For the text-containing cell, return its midpoint in (x, y) coordinate format. 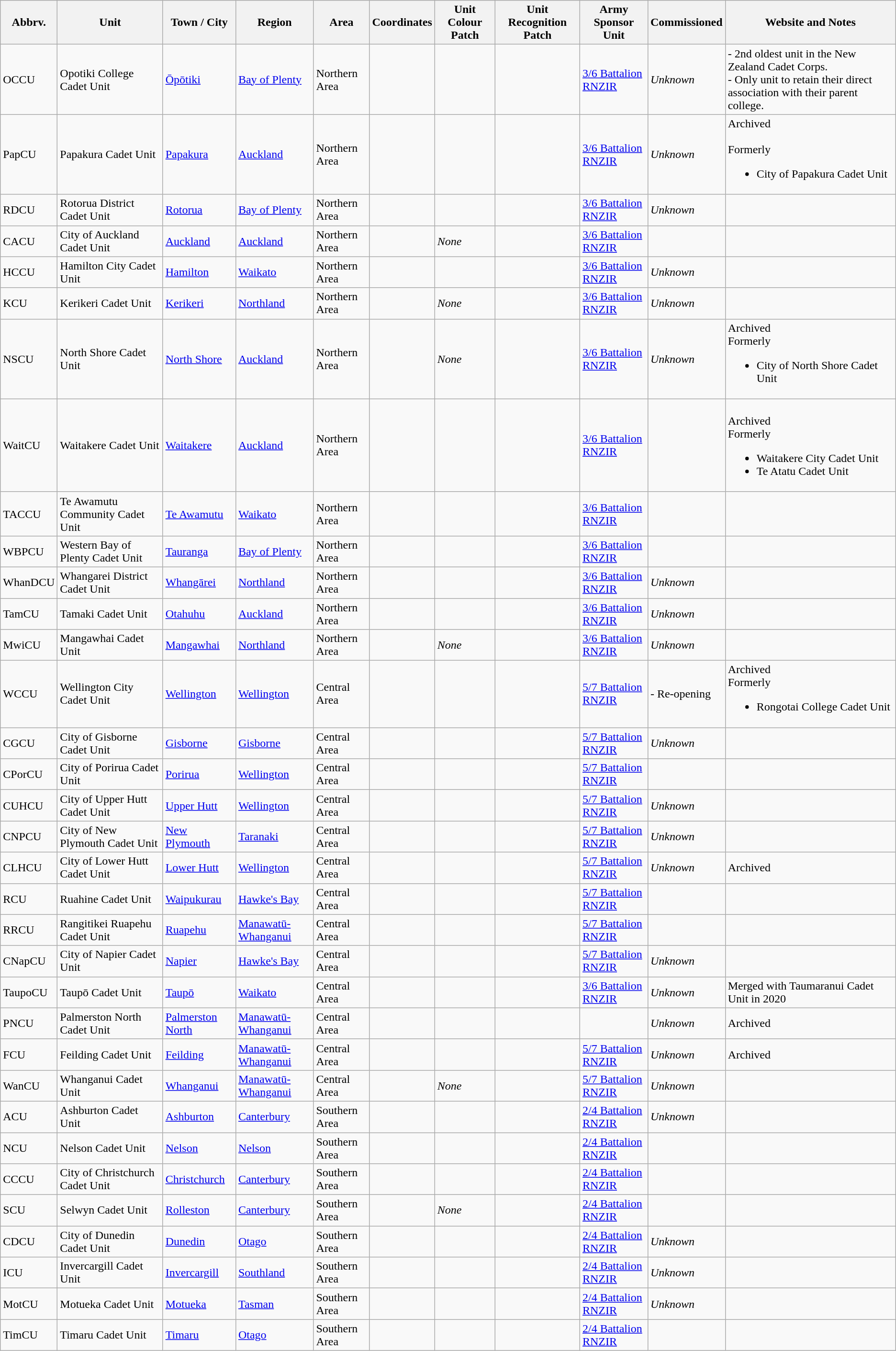
City of Lower Hutt Cadet Unit (110, 867)
Feilding Cadet Unit (110, 1054)
City of New Plymouth Cadet Unit (110, 837)
WCCU (29, 694)
Whanganui (199, 1086)
RCU (29, 899)
Rotorua District Cadet Unit (110, 210)
Ashburton Cadet Unit (110, 1116)
Motueka Cadet Unit (110, 1304)
Archived FormerlyCity of North Shore Cadet Unit (810, 359)
North Shore Cadet Unit (110, 359)
Area (342, 23)
RRCU (29, 930)
TaupoCU (29, 992)
TimCU (29, 1335)
WhanDCU (29, 582)
City of Porirua Cadet Unit (110, 775)
New Plymouth (199, 837)
Taranaki (275, 837)
Mangawhai Cadet Unit (110, 645)
- Re-opening (686, 694)
Selwyn Cadet Unit (110, 1210)
RDCU (29, 210)
Christchurch (199, 1180)
ICU (29, 1272)
Archived FormerlyWaitakere City Cadet UnitTe Atatu Cadet Unit (810, 445)
Coordinates (402, 23)
CUHCU (29, 805)
Papakura Cadet Unit (110, 154)
Nelson Cadet Unit (110, 1148)
Invercargill Cadet Unit (110, 1272)
MwiCU (29, 645)
Upper Hutt (199, 805)
CNapCU (29, 961)
Mangawhai (199, 645)
Tamaki Cadet Unit (110, 614)
Website and Notes (810, 23)
CCCU (29, 1180)
Porirua (199, 775)
Town / City (199, 23)
Ashburton (199, 1116)
NCU (29, 1148)
Wellington City Cadet Unit (110, 694)
Lower Hutt (199, 867)
Rotorua (199, 210)
PNCU (29, 1024)
TamCU (29, 614)
Papakura (199, 154)
Whanganui Cadet Unit (110, 1086)
City of Napier Cadet Unit (110, 961)
Whangarei District Cadet Unit (110, 582)
Palmerston North (199, 1024)
Otahuhu (199, 614)
WBPCU (29, 552)
Feilding (199, 1054)
Dunedin (199, 1242)
Timaru Cadet Unit (110, 1335)
Ruahine Cadet Unit (110, 899)
Palmerston North Cadet Unit (110, 1024)
KCU (29, 304)
Abbrv. (29, 23)
Taupō Cadet Unit (110, 992)
Invercargill (199, 1272)
CGCU (29, 743)
City of Gisborne Cadet Unit (110, 743)
City of Dunedin Cadet Unit (110, 1242)
CDCU (29, 1242)
Waitakere (199, 445)
Hamilton City Cadet Unit (110, 272)
Region (275, 23)
Motueka (199, 1304)
Ōpōtiki (199, 79)
- 2nd oldest unit in the New Zealand Cadet Corps.- Only unit to retain their direct association with their parent college. (810, 79)
City of Auckland Cadet Unit (110, 241)
Timaru (199, 1335)
Western Bay of Plenty Cadet Unit (110, 552)
Napier (199, 961)
Southland (275, 1272)
ACU (29, 1116)
SCU (29, 1210)
Army Sponsor Unit (614, 23)
Archived FormerlyRongotai College Cadet Unit (810, 694)
MotCU (29, 1304)
CACU (29, 241)
TACCU (29, 514)
Unit (110, 23)
Rolleston (199, 1210)
OCCU (29, 79)
WaitCU (29, 445)
City of Christchurch Cadet Unit (110, 1180)
Hamilton (199, 272)
CNPCU (29, 837)
Tasman (275, 1304)
Waitakere Cadet Unit (110, 445)
CLHCU (29, 867)
FCU (29, 1054)
Whangārei (199, 582)
North Shore (199, 359)
Unit Recognition Patch (537, 23)
Kerikeri Cadet Unit (110, 304)
HCCU (29, 272)
Opotiki College Cadet Unit (110, 79)
Waipukurau (199, 899)
Archived FormerlyCity of Papakura Cadet Unit (810, 154)
Taupō (199, 992)
City of Upper Hutt Cadet Unit (110, 805)
Rangitikei Ruapehu Cadet Unit (110, 930)
Unit Colour Patch (465, 23)
PapCU (29, 154)
WanCU (29, 1086)
Commissioned (686, 23)
Tauranga (199, 552)
CPorCU (29, 775)
Te Awamutu (199, 514)
Te Awamutu Community Cadet Unit (110, 514)
Merged with Taumaranui Cadet Unit in 2020 (810, 992)
Ruapehu (199, 930)
Kerikeri (199, 304)
NSCU (29, 359)
